For the text-containing cell, return its midpoint in (x, y) coordinate format. 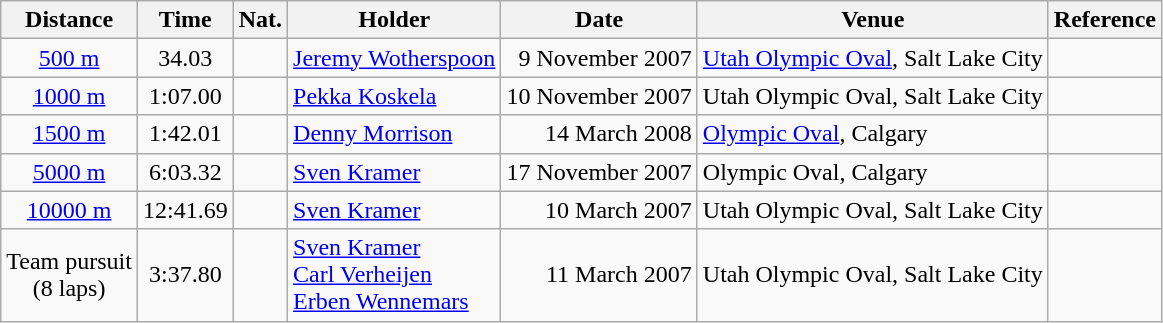
10000 m (70, 210)
12:41.69 (185, 210)
Distance (70, 20)
11 March 2007 (599, 275)
14 March 2008 (599, 134)
500 m (70, 58)
Date (599, 20)
Reference (1104, 20)
Time (185, 20)
1000 m (70, 96)
1:07.00 (185, 96)
Pekka Koskela (394, 96)
9 November 2007 (599, 58)
Nat. (260, 20)
Jeremy Wotherspoon (394, 58)
5000 m (70, 172)
1500 m (70, 134)
10 March 2007 (599, 210)
Denny Morrison (394, 134)
Team pursuit (8 laps) (70, 275)
Venue (872, 20)
Holder (394, 20)
1:42.01 (185, 134)
6:03.32 (185, 172)
17 November 2007 (599, 172)
34.03 (185, 58)
3:37.80 (185, 275)
Sven Kramer Carl Verheijen Erben Wennemars (394, 275)
10 November 2007 (599, 96)
